Capture the cell that displays the provided text and extract its [x, y] central coordinate. 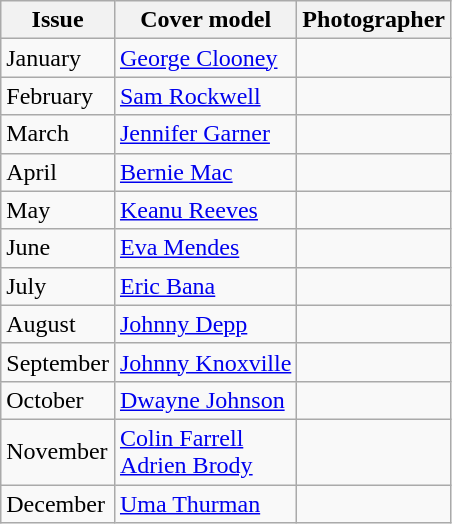
Uma Thurman [205, 503]
September [58, 362]
Photographer [374, 20]
July [58, 286]
Bernie Mac [205, 172]
March [58, 134]
George Clooney [205, 58]
December [58, 503]
Johnny Knoxville [205, 362]
Colin Farrell Adrien Brody [205, 452]
Eric Bana [205, 286]
Jennifer Garner [205, 134]
Dwayne Johnson [205, 400]
April [58, 172]
Cover model [205, 20]
January [58, 58]
Sam Rockwell [205, 96]
Issue [58, 20]
Keanu Reeves [205, 210]
Johnny Depp [205, 324]
June [58, 248]
February [58, 96]
May [58, 210]
November [58, 452]
Eva Mendes [205, 248]
August [58, 324]
October [58, 400]
